Output the (x, y) coordinate of the center of the cell containing the given text.  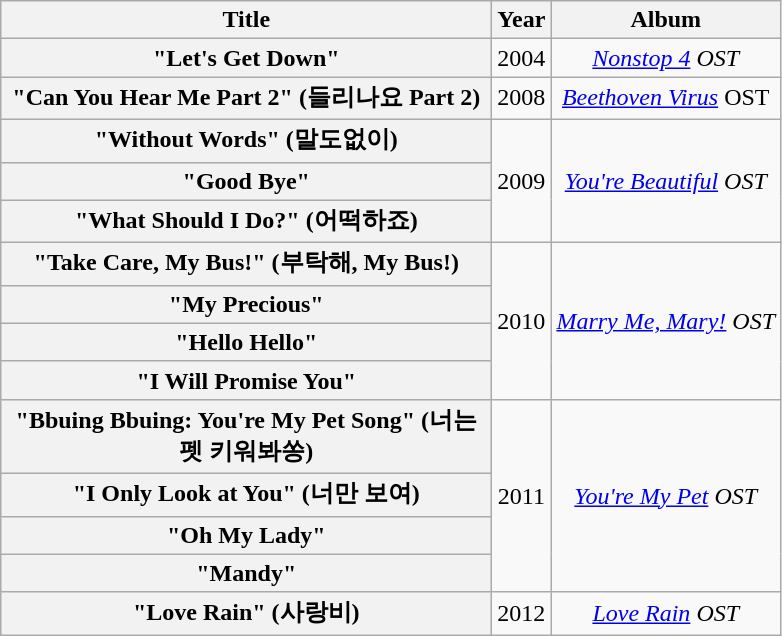
Album (666, 20)
"Can You Hear Me Part 2" (들리나요 Part 2) (246, 98)
2004 (522, 58)
"I Will Promise You" (246, 380)
"Oh My Lady" (246, 535)
You're My Pet OST (666, 496)
2011 (522, 496)
"Bbuing Bbuing: You're My Pet Song" (너는 펫 키워봐쏭) (246, 436)
2008 (522, 98)
"Good Bye" (246, 181)
You're Beautiful OST (666, 180)
"My Precious" (246, 304)
"I Only Look at You" (너만 보여) (246, 494)
Year (522, 20)
"What Should I Do?" (어떡하죠) (246, 222)
Title (246, 20)
Nonstop 4 OST (666, 58)
"Take Care, My Bus!" (부탁해, My Bus!) (246, 264)
2010 (522, 322)
"Love Rain" (사랑비) (246, 614)
"Hello Hello" (246, 342)
"Without Words" (말도없이) (246, 140)
Marry Me, Mary! OST (666, 322)
"Let's Get Down" (246, 58)
2009 (522, 180)
Love Rain OST (666, 614)
2012 (522, 614)
"Mandy" (246, 573)
Beethoven Virus OST (666, 98)
